Identify which cell holds the provided text, then report its (X, Y) central coordinate. 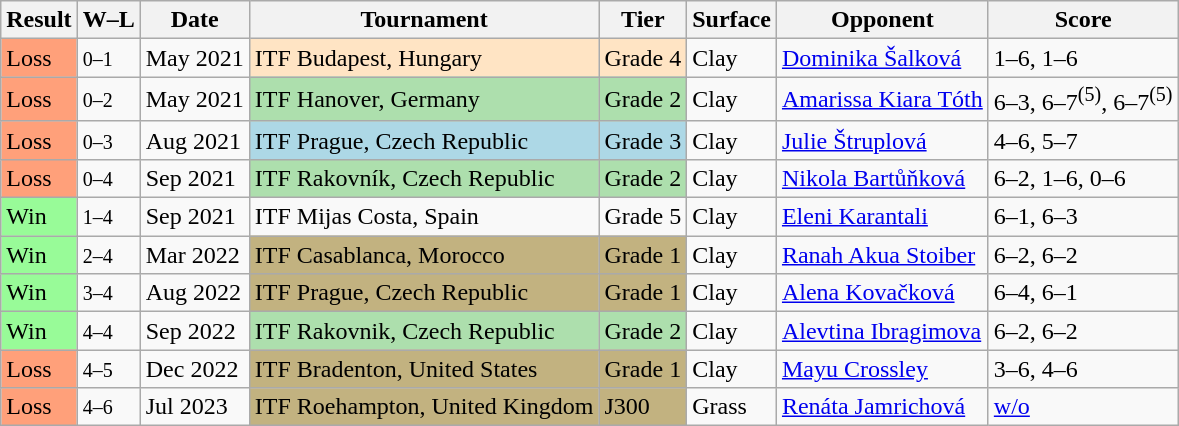
Grass (732, 407)
4–6, 5–7 (1083, 140)
6–4, 6–1 (1083, 293)
Alevtina Ibragimova (882, 331)
w/o (1083, 407)
Tier (643, 20)
Mayu Crossley (882, 369)
Result (39, 20)
ITF Casablanca, Morocco (424, 255)
Ranah Akua Stoiber (882, 255)
ITF Roehampton, United Kingdom (424, 407)
0–3 (108, 140)
Sep 2022 (194, 331)
6–2, 1–6, 0–6 (1083, 178)
Nikola Bartůňková (882, 178)
0–2 (108, 100)
Dec 2022 (194, 369)
W–L (108, 20)
ITF Mijas Costa, Spain (424, 217)
Renáta Jamrichová (882, 407)
3–6, 4–6 (1083, 369)
4–5 (108, 369)
Grade 4 (643, 58)
Jul 2023 (194, 407)
4–6 (108, 407)
6–1, 6–3 (1083, 217)
3–4 (108, 293)
Score (1083, 20)
Surface (732, 20)
Opponent (882, 20)
Aug 2022 (194, 293)
ITF Rakovnik, Czech Republic (424, 331)
Dominika Šalková (882, 58)
Grade 3 (643, 140)
0–1 (108, 58)
4–4 (108, 331)
Aug 2021 (194, 140)
1–6, 1–6 (1083, 58)
Grade 5 (643, 217)
6–3, 6–7(5), 6–7(5) (1083, 100)
Mar 2022 (194, 255)
ITF Rakovník, Czech Republic (424, 178)
Alena Kovačková (882, 293)
Eleni Karantali (882, 217)
Tournament (424, 20)
Date (194, 20)
ITF Budapest, Hungary (424, 58)
Amarissa Kiara Tóth (882, 100)
ITF Hanover, Germany (424, 100)
0–4 (108, 178)
Julie Štruplová (882, 140)
ITF Bradenton, United States (424, 369)
J300 (643, 407)
1–4 (108, 217)
2–4 (108, 255)
